Pinpoint the cell where the given text exists, returning its [x, y] midpoint coordinate. 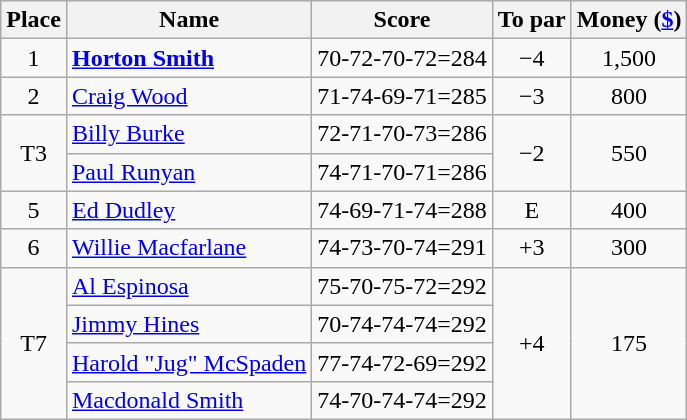
74-69-71-74=288 [402, 210]
74-70-74-74=292 [402, 400]
800 [629, 96]
1,500 [629, 58]
74-71-70-71=286 [402, 172]
Billy Burke [188, 134]
Macdonald Smith [188, 400]
+3 [532, 248]
71-74-69-71=285 [402, 96]
Harold "Jug" McSpaden [188, 362]
72-71-70-73=286 [402, 134]
Al Espinosa [188, 286]
175 [629, 343]
Willie Macfarlane [188, 248]
E [532, 210]
T3 [34, 153]
−3 [532, 96]
Score [402, 20]
5 [34, 210]
77-74-72-69=292 [402, 362]
2 [34, 96]
550 [629, 153]
Money ($) [629, 20]
6 [34, 248]
300 [629, 248]
Paul Runyan [188, 172]
T7 [34, 343]
1 [34, 58]
−2 [532, 153]
70-74-74-74=292 [402, 324]
To par [532, 20]
75-70-75-72=292 [402, 286]
Place [34, 20]
Jimmy Hines [188, 324]
70-72-70-72=284 [402, 58]
Ed Dudley [188, 210]
74-73-70-74=291 [402, 248]
−4 [532, 58]
+4 [532, 343]
400 [629, 210]
Horton Smith [188, 58]
Craig Wood [188, 96]
Name [188, 20]
